Locate the cell with the specified text and output its [x, y] center coordinate. 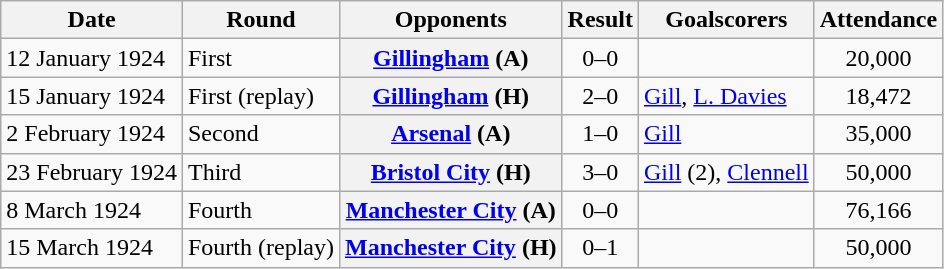
15 January 1924 [92, 96]
20,000 [878, 58]
Bristol City (H) [450, 172]
Arsenal (A) [450, 134]
Manchester City (H) [450, 248]
2–0 [600, 96]
0–1 [600, 248]
Fourth (replay) [260, 248]
First (replay) [260, 96]
18,472 [878, 96]
2 February 1924 [92, 134]
Round [260, 20]
Fourth [260, 210]
Gillingham (H) [450, 96]
Third [260, 172]
Gillingham (A) [450, 58]
Goalscorers [726, 20]
1–0 [600, 134]
23 February 1924 [92, 172]
Gill, L. Davies [726, 96]
Second [260, 134]
Opponents [450, 20]
Result [600, 20]
Manchester City (A) [450, 210]
First [260, 58]
3–0 [600, 172]
Gill (2), Clennell [726, 172]
Date [92, 20]
76,166 [878, 210]
Attendance [878, 20]
15 March 1924 [92, 248]
Gill [726, 134]
12 January 1924 [92, 58]
35,000 [878, 134]
8 March 1924 [92, 210]
